Return the (x, y) coordinate for the center point of the cell that contains the specified text.  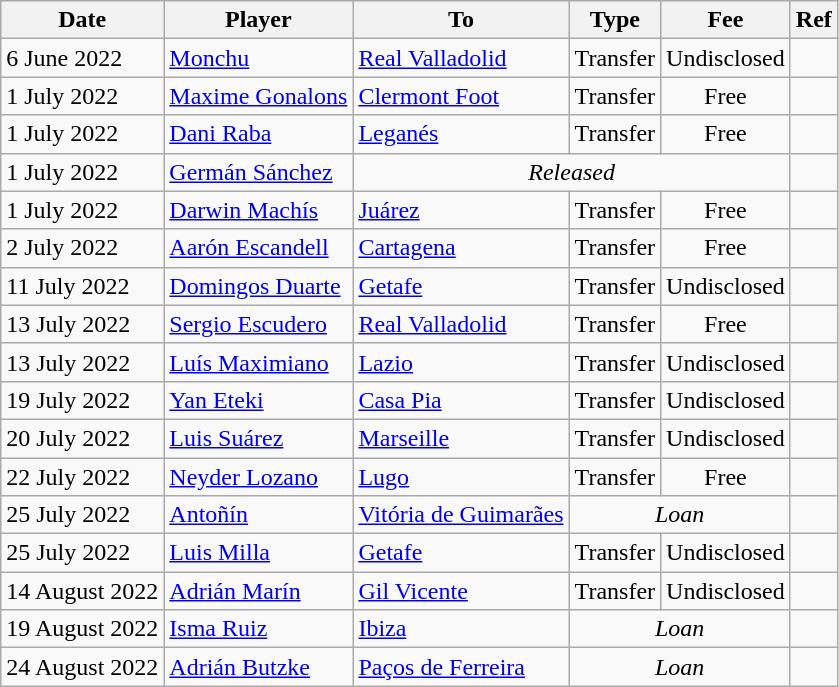
Cartagena (461, 248)
Lazio (461, 362)
Released (572, 172)
Vitória de Guimarães (461, 515)
Leganés (461, 134)
20 July 2022 (82, 438)
Luís Maximiano (258, 362)
Yan Eteki (258, 400)
Type (615, 20)
Adrián Butzke (258, 667)
Maxime Gonalons (258, 96)
Germán Sánchez (258, 172)
Monchu (258, 58)
Ref (814, 20)
Darwin Machís (258, 210)
Adrián Marín (258, 591)
Casa Pia (461, 400)
Sergio Escudero (258, 324)
Ibiza (461, 629)
22 July 2022 (82, 477)
24 August 2022 (82, 667)
Lugo (461, 477)
Marseille (461, 438)
Luis Suárez (258, 438)
Antoñín (258, 515)
2 July 2022 (82, 248)
19 July 2022 (82, 400)
14 August 2022 (82, 591)
Fee (726, 20)
Gil Vicente (461, 591)
19 August 2022 (82, 629)
To (461, 20)
Juárez (461, 210)
Date (82, 20)
Clermont Foot (461, 96)
Aarón Escandell (258, 248)
11 July 2022 (82, 286)
Paços de Ferreira (461, 667)
Neyder Lozano (258, 477)
Luis Milla (258, 553)
Player (258, 20)
Domingos Duarte (258, 286)
Isma Ruiz (258, 629)
6 June 2022 (82, 58)
Dani Raba (258, 134)
